Locate the cell with the specified text and output its (X, Y) center coordinate. 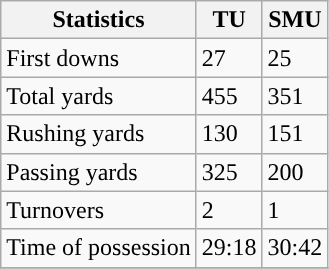
29:18 (229, 248)
151 (295, 134)
Time of possession (99, 248)
1 (295, 210)
TU (229, 20)
Statistics (99, 20)
Passing yards (99, 172)
130 (229, 134)
455 (229, 96)
Turnovers (99, 210)
351 (295, 96)
30:42 (295, 248)
Total yards (99, 96)
200 (295, 172)
27 (229, 58)
325 (229, 172)
SMU (295, 20)
25 (295, 58)
First downs (99, 58)
2 (229, 210)
Rushing yards (99, 134)
